Detect which cell encompasses the target text, then output its (x, y) center coordinate. 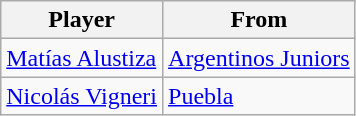
Nicolás Vigneri (82, 96)
Puebla (260, 96)
Player (82, 20)
Matías Alustiza (82, 58)
From (260, 20)
Argentinos Juniors (260, 58)
